Return [x, y] of the center of cell containing provided text 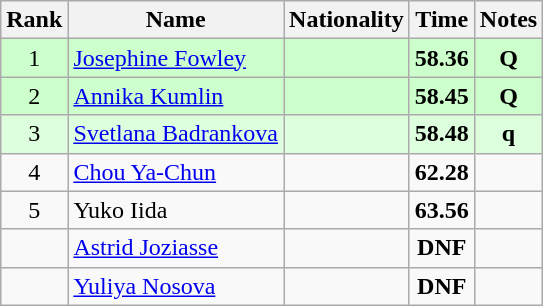
Notes [508, 20]
4 [34, 172]
58.36 [442, 58]
58.48 [442, 134]
Josephine Fowley [176, 58]
q [508, 134]
Yuko Iida [176, 210]
Rank [34, 20]
63.56 [442, 210]
Annika Kumlin [176, 96]
5 [34, 210]
Svetlana Badrankova [176, 134]
Name [176, 20]
2 [34, 96]
3 [34, 134]
Chou Ya-Chun [176, 172]
Astrid Joziasse [176, 248]
Time [442, 20]
Yuliya Nosova [176, 286]
58.45 [442, 96]
1 [34, 58]
62.28 [442, 172]
Nationality [347, 20]
